Identify which cell holds the provided text, then report its [x, y] central coordinate. 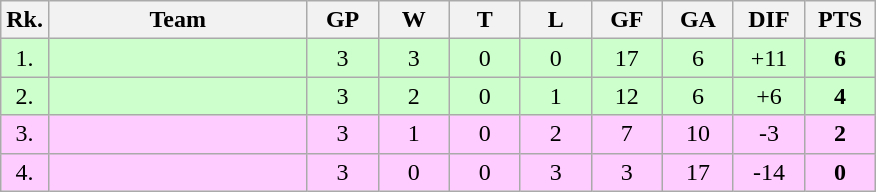
GA [698, 20]
W [414, 20]
4 [840, 96]
7 [626, 134]
Team [178, 20]
2. [25, 96]
3. [25, 134]
-14 [768, 172]
10 [698, 134]
PTS [840, 20]
1. [25, 58]
12 [626, 96]
-3 [768, 134]
T [484, 20]
+6 [768, 96]
+11 [768, 58]
DIF [768, 20]
GP [342, 20]
Rk. [25, 20]
GF [626, 20]
L [556, 20]
4. [25, 172]
